Extract the (X, Y) coordinate from the center of the cell holding the provided text.  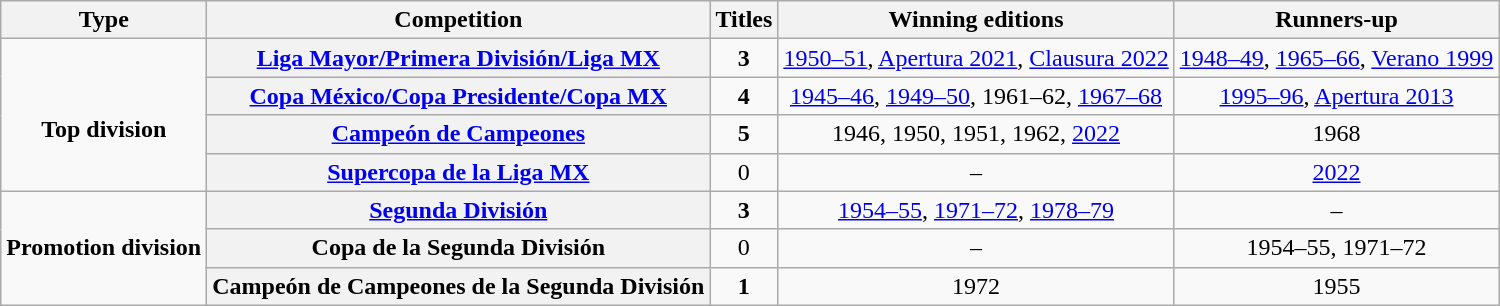
1995–96, Apertura 2013 (1336, 96)
Titles (744, 20)
1950–51, Apertura 2021, Clausura 2022 (976, 58)
Copa México/Copa Presidente/Copa MX (458, 96)
1972 (976, 286)
1946, 1950, 1951, 1962, 2022 (976, 134)
1948–49, 1965–66, Verano 1999 (1336, 58)
Competition (458, 20)
2022 (1336, 172)
Type (104, 20)
Winning editions (976, 20)
5 (744, 134)
1954–55, 1971–72, 1978–79 (976, 210)
Runners-up (1336, 20)
Top division (104, 115)
Copa de la Segunda División (458, 248)
1 (744, 286)
1968 (1336, 134)
Campeón de Campeones (458, 134)
Segunda División (458, 210)
Supercopa de la Liga MX (458, 172)
Campeón de Campeones de la Segunda División (458, 286)
1945–46, 1949–50, 1961–62, 1967–68 (976, 96)
1954–55, 1971–72 (1336, 248)
1955 (1336, 286)
Liga Mayor/Primera División/Liga MX (458, 58)
4 (744, 96)
Promotion division (104, 248)
